Detect which cell encompasses the target text, then output its [X, Y] center coordinate. 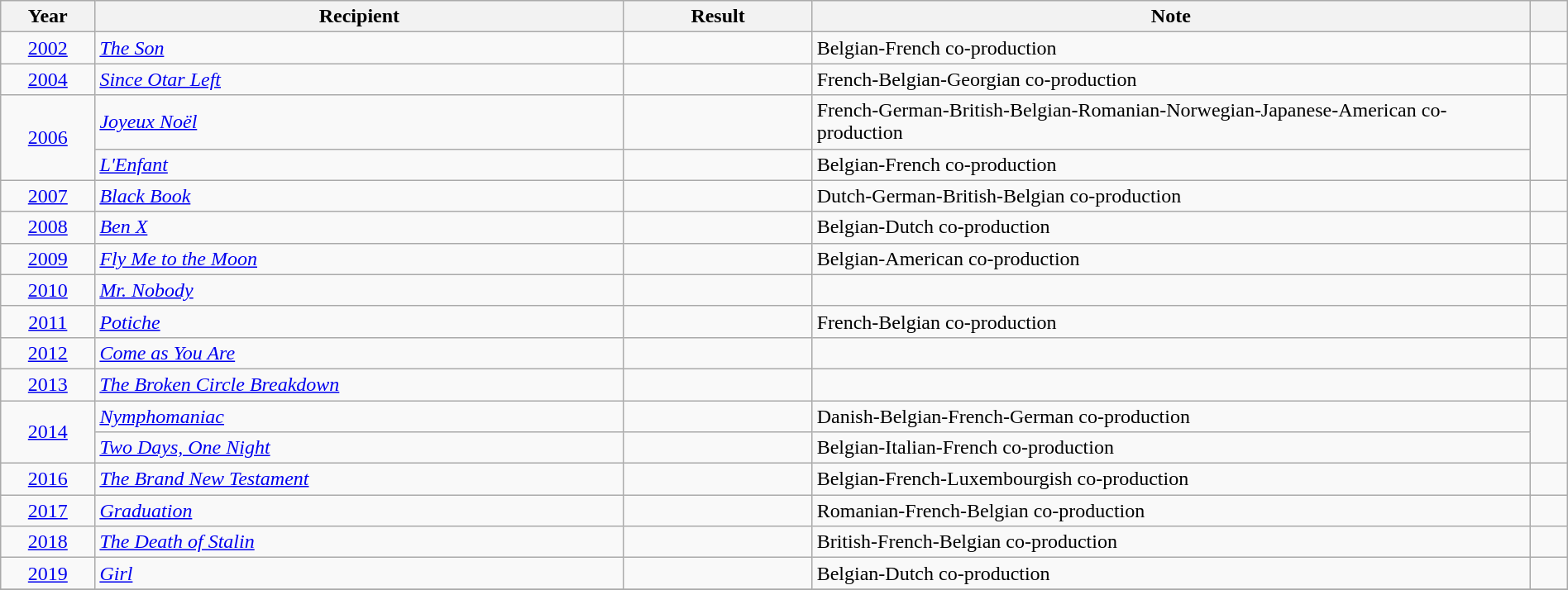
2018 [48, 542]
2017 [48, 511]
Note [1171, 17]
Belgian-Italian-French co-production [1171, 448]
French-German-British-Belgian-Romanian-Norwegian-Japanese-American co-production [1171, 122]
2013 [48, 384]
Two Days, One Night [359, 448]
British-French-Belgian co-production [1171, 542]
Since Otar Left [359, 79]
Romanian-French-Belgian co-production [1171, 511]
Ben X [359, 227]
Potiche [359, 321]
2004 [48, 79]
Danish-Belgian-French-German co-production [1171, 416]
2006 [48, 137]
Come as You Are [359, 353]
Fly Me to the Moon [359, 259]
Belgian-French-Luxembourgish co-production [1171, 479]
2010 [48, 290]
2016 [48, 479]
French-Belgian-Georgian co-production [1171, 79]
Belgian-American co-production [1171, 259]
2009 [48, 259]
French-Belgian co-production [1171, 321]
Black Book [359, 196]
L'Enfant [359, 164]
2012 [48, 353]
2008 [48, 227]
Graduation [359, 511]
The Brand New Testament [359, 479]
Nymphomaniac [359, 416]
Dutch-German-British-Belgian co-production [1171, 196]
Year [48, 17]
The Broken Circle Breakdown [359, 384]
Girl [359, 573]
Mr. Nobody [359, 290]
Joyeux Noël [359, 122]
2002 [48, 48]
2007 [48, 196]
The Death of Stalin [359, 542]
2014 [48, 431]
2011 [48, 321]
Result [718, 17]
The Son [359, 48]
Recipient [359, 17]
2019 [48, 573]
